Scan for the cell matching the given text and deliver its [X, Y] coordinate at center. 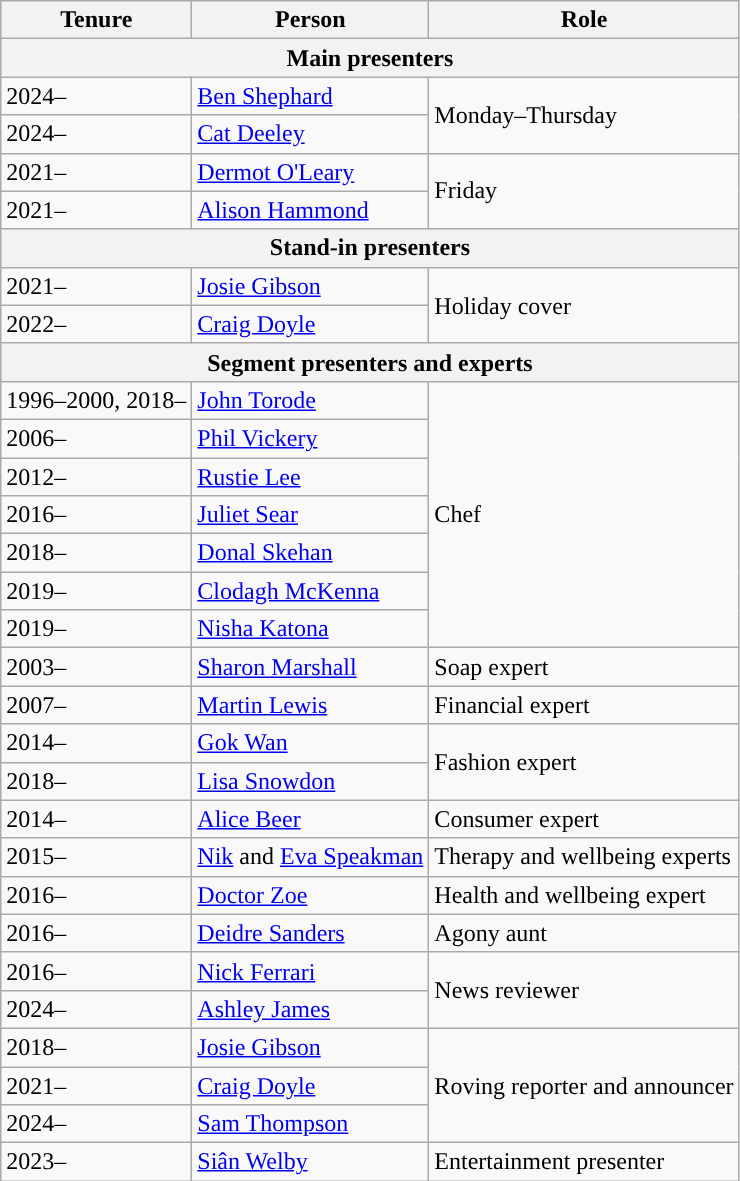
Ashley James [310, 1009]
1996–2000, 2018– [96, 400]
Alison Hammond [310, 210]
Cat Deeley [310, 134]
2006– [96, 438]
Fashion expert [584, 762]
Donal Skehan [310, 553]
Agony aunt [584, 933]
Segment presenters and experts [370, 362]
Holiday cover [584, 305]
Stand-in presenters [370, 248]
Financial expert [584, 705]
2023– [96, 1162]
Siân Welby [310, 1162]
Juliet Sear [310, 515]
2012– [96, 477]
Doctor Zoe [310, 895]
Clodagh McKenna [310, 591]
Rustie Lee [310, 477]
Dermot O'Leary [310, 172]
Therapy and wellbeing experts [584, 857]
Ben Shephard [310, 96]
Martin Lewis [310, 705]
News reviewer [584, 990]
Nik and Eva Speakman [310, 857]
2022– [96, 324]
Gok Wan [310, 743]
2015– [96, 857]
Sharon Marshall [310, 667]
Roving reporter and announcer [584, 1085]
2007– [96, 705]
Consumer expert [584, 819]
Nick Ferrari [310, 971]
Friday [584, 191]
Alice Beer [310, 819]
Role [584, 20]
Soap expert [584, 667]
Monday–Thursday [584, 115]
2003– [96, 667]
Entertainment presenter [584, 1162]
Chef [584, 514]
Deidre Sanders [310, 933]
Person [310, 20]
Main presenters [370, 58]
Lisa Snowdon [310, 781]
Health and wellbeing expert [584, 895]
Tenure [96, 20]
Phil Vickery [310, 438]
Sam Thompson [310, 1124]
John Torode [310, 400]
Nisha Katona [310, 629]
